Extract the [x, y] coordinate from the center of the cell holding the provided text.  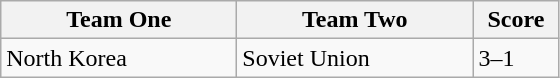
Soviet Union [355, 58]
Team One [119, 20]
Team Two [355, 20]
North Korea [119, 58]
Score [516, 20]
3–1 [516, 58]
